Extract the [X, Y] coordinate from the center of the cell holding the provided text.  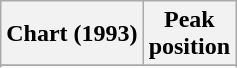
Peak position [189, 34]
Chart (1993) [72, 34]
